Search for the cell housing the specified text and yield its [X, Y] center coordinate. 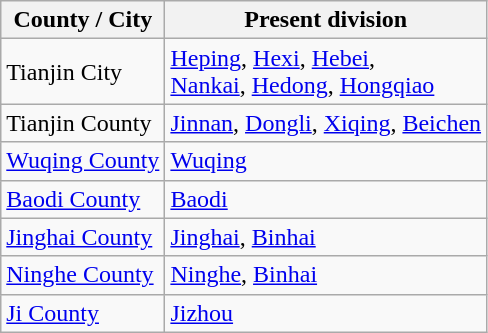
Wuqing [326, 161]
Wuqing County [83, 161]
Heping, Hexi, Hebei,Nankai, Hedong, Hongqiao [326, 72]
Present division [326, 20]
Jinnan, Dongli, Xiqing, Beichen [326, 123]
Tianjin City [83, 72]
Jizhou [326, 313]
Baodi County [83, 199]
County / City [83, 20]
Ninghe County [83, 275]
Baodi [326, 199]
Ji County [83, 313]
Jinghai County [83, 237]
Tianjin County [83, 123]
Ninghe, Binhai [326, 275]
Jinghai, Binhai [326, 237]
